From the cell containing the given text, extract its center point as [X, Y] coordinate. 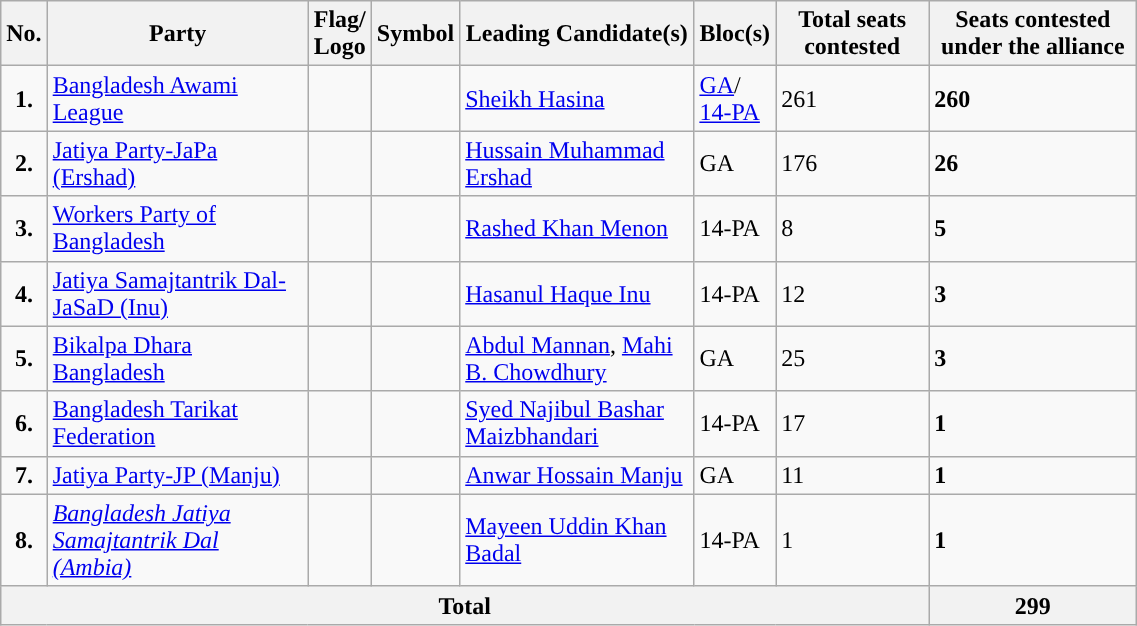
Abdul Mannan, Mahi B. Chowdhury [577, 358]
GA/14-PA [735, 98]
Workers Party of Bangladesh [178, 228]
Anwar Hossain Manju [577, 475]
Hasanul Haque Inu [577, 294]
8. [24, 540]
Symbol [415, 34]
5 [1033, 228]
25 [852, 358]
Jatiya Samajtantrik Dal-JaSaD (Inu) [178, 294]
6. [24, 424]
Bloc(s) [735, 34]
5. [24, 358]
Jatiya Party-JP (Manju) [178, 475]
4. [24, 294]
Leading Candidate(s) [577, 34]
299 [1033, 605]
261 [852, 98]
Hussain Muhammad Ershad [577, 164]
11 [852, 475]
No. [24, 34]
Bangladesh Jatiya Samajtantrik Dal (Ambia) [178, 540]
Syed Najibul Bashar Maizbhandari [577, 424]
Rashed Khan Menon [577, 228]
1. [24, 98]
260 [1033, 98]
12 [852, 294]
Bikalpa Dhara Bangladesh [178, 358]
Total seats contested [852, 34]
Sheikh Hasina [577, 98]
Flag/Logo [340, 34]
Mayeen Uddin Khan Badal [577, 540]
17 [852, 424]
3. [24, 228]
176 [852, 164]
Total [465, 605]
8 [852, 228]
26 [1033, 164]
Party [178, 34]
Bangladesh Tarikat Federation [178, 424]
7. [24, 475]
2. [24, 164]
Seats contested under the alliance [1033, 34]
Jatiya Party-JaPa (Ershad) [178, 164]
Bangladesh Awami League [178, 98]
